Provide the (x, y) coordinate of the cell's center where the given text is located.  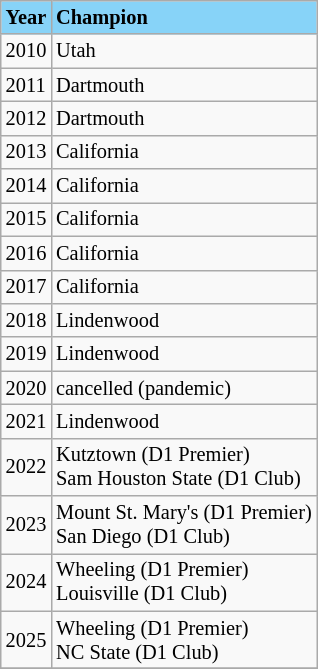
Mount St. Mary's (D1 Premier)San Diego (D1 Club) (184, 525)
2020 (26, 388)
Utah (184, 51)
2023 (26, 525)
2015 (26, 219)
2014 (26, 186)
Kutztown (D1 Premier)Sam Houston State (D1 Club) (184, 467)
2013 (26, 152)
2021 (26, 421)
2017 (26, 287)
2022 (26, 467)
Year (26, 17)
2025 (26, 640)
2018 (26, 320)
cancelled (pandemic) (184, 388)
2010 (26, 51)
2016 (26, 253)
Wheeling (D1 Premier)NC State (D1 Club) (184, 640)
Wheeling (D1 Premier)Louisville (D1 Club) (184, 582)
2012 (26, 118)
2011 (26, 85)
Champion (184, 17)
2019 (26, 354)
2024 (26, 582)
